Search for the cell housing the specified text and yield its [X, Y] center coordinate. 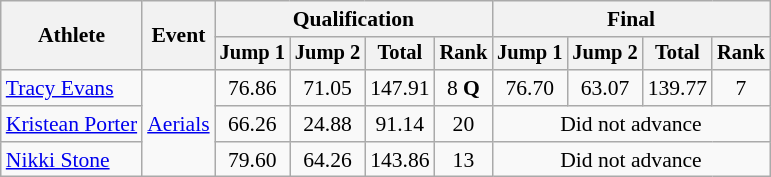
20 [464, 124]
76.70 [530, 88]
Final [631, 19]
Tracy Evans [72, 88]
Event [178, 36]
76.86 [252, 88]
Aerials [178, 124]
91.14 [400, 124]
Athlete [72, 36]
63.07 [604, 88]
8 Q [464, 88]
Qualification [354, 19]
71.05 [328, 88]
24.88 [328, 124]
147.91 [400, 88]
7 [741, 88]
Kristean Porter [72, 124]
139.77 [678, 88]
66.26 [252, 124]
Did not advance [631, 124]
